From the cell containing the given text, extract its center point as [X, Y] coordinate. 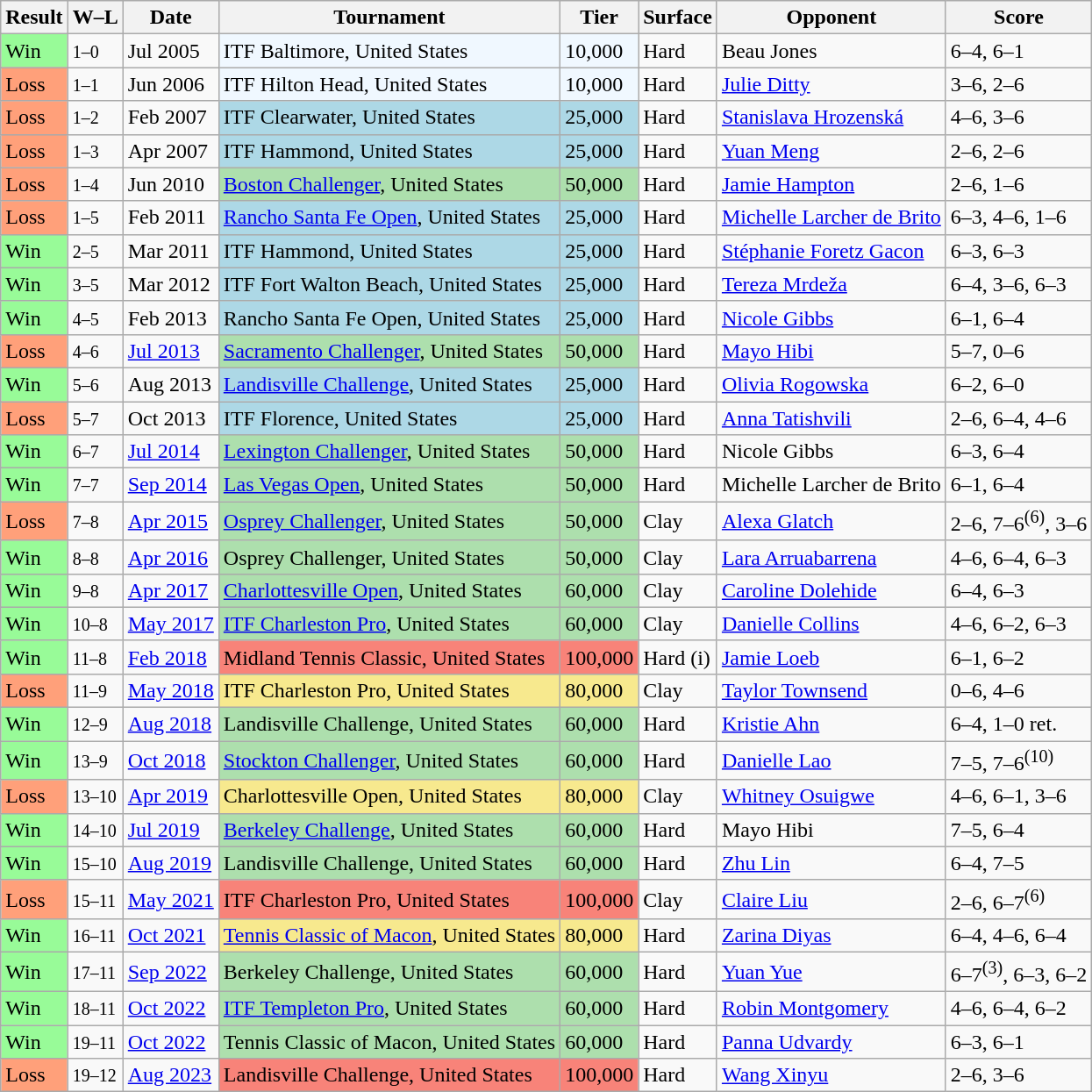
May 2018 [170, 690]
Stéphanie Foretz Gacon [831, 251]
3–5 [95, 284]
Jamie Loeb [831, 657]
16–11 [95, 936]
Mar 2012 [170, 284]
Oct 2013 [170, 418]
Claire Liu [831, 900]
Danielle Lao [831, 761]
Aug 2018 [170, 724]
Yuan Yue [831, 972]
6–4, 4–6, 6–4 [1018, 936]
Jul 2005 [170, 51]
Apr 2017 [170, 590]
May 2021 [170, 900]
7–5, 7–6(10) [1018, 761]
Jul 2013 [170, 351]
Caroline Dolehide [831, 590]
6–3, 6–4 [1018, 452]
Stanislava Hrozenská [831, 118]
1–1 [95, 84]
3–6, 2–6 [1018, 84]
15–11 [95, 900]
2–6, 7–6(6), 3–6 [1018, 521]
1–0 [95, 51]
6–2, 6–0 [1018, 384]
5–7 [95, 418]
6–1, 6–2 [1018, 657]
7–5, 6–4 [1018, 830]
Feb 2018 [170, 657]
2–6, 1–6 [1018, 184]
5–6 [95, 384]
Whitney Osuigwe [831, 796]
6–3, 6–3 [1018, 251]
Score [1018, 18]
Tereza Mrdeža [831, 284]
ITF Hilton Head, United States [389, 84]
Oct 2021 [170, 936]
Mar 2011 [170, 251]
ITF Clearwater, United States [389, 118]
2–6, 6–7(6) [1018, 900]
15–10 [95, 863]
Wang Xinyu [831, 1075]
4–6, 6–4, 6–2 [1018, 1009]
4–5 [95, 318]
6–4, 6–1 [1018, 51]
2–6, 6–4, 4–6 [1018, 418]
11–9 [95, 690]
Result [34, 18]
4–6, 6–1, 3–6 [1018, 796]
17–11 [95, 972]
Midland Tennis Classic, United States [389, 657]
9–8 [95, 590]
6–4, 6–3 [1018, 590]
Tier [600, 18]
2–6, 3–6 [1018, 1075]
Jun 2010 [170, 184]
Las Vegas Open, United States [389, 485]
1–5 [95, 218]
Oct 2018 [170, 761]
Feb 2013 [170, 318]
6–3, 6–1 [1018, 1042]
Apr 2007 [170, 151]
Zarina Diyas [831, 936]
Sep 2022 [170, 972]
8–8 [95, 557]
Hard (i) [678, 657]
Zhu Lin [831, 863]
ITF Florence, United States [389, 418]
W–L [95, 18]
Julie Ditty [831, 84]
Olivia Rogowska [831, 384]
ITF Templeton Pro, United States [389, 1009]
Yuan Meng [831, 151]
6–4, 3–6, 6–3 [1018, 284]
10–8 [95, 624]
6–3, 4–6, 1–6 [1018, 218]
4–6, 6–4, 6–3 [1018, 557]
Sep 2014 [170, 485]
Kristie Ahn [831, 724]
14–10 [95, 830]
13–9 [95, 761]
11–8 [95, 657]
1–2 [95, 118]
ITF Fort Walton Beach, United States [389, 284]
Surface [678, 18]
1–3 [95, 151]
13–10 [95, 796]
4–6 [95, 351]
Apr 2015 [170, 521]
19–12 [95, 1075]
4–6, 6–2, 6–3 [1018, 624]
Boston Challenger, United States [389, 184]
6–7(3), 6–3, 6–2 [1018, 972]
Anna Tatishvili [831, 418]
Date [170, 18]
19–11 [95, 1042]
Feb 2011 [170, 218]
Lara Arruabarrena [831, 557]
Stockton Challenger, United States [389, 761]
0–6, 4–6 [1018, 690]
Feb 2007 [170, 118]
6–4, 1–0 ret. [1018, 724]
Panna Udvardy [831, 1042]
Jul 2014 [170, 452]
18–11 [95, 1009]
Opponent [831, 18]
12–9 [95, 724]
Jul 2019 [170, 830]
Aug 2019 [170, 863]
Taylor Townsend [831, 690]
Alexa Glatch [831, 521]
Aug 2013 [170, 384]
Beau Jones [831, 51]
Sacramento Challenger, United States [389, 351]
6–4, 7–5 [1018, 863]
Lexington Challenger, United States [389, 452]
7–7 [95, 485]
Aug 2023 [170, 1075]
Robin Montgomery [831, 1009]
Danielle Collins [831, 624]
Apr 2016 [170, 557]
Tournament [389, 18]
2–6, 2–6 [1018, 151]
6–7 [95, 452]
May 2017 [170, 624]
4–6, 3–6 [1018, 118]
2–5 [95, 251]
Apr 2019 [170, 796]
Jun 2006 [170, 84]
7–8 [95, 521]
5–7, 0–6 [1018, 351]
ITF Baltimore, United States [389, 51]
Jamie Hampton [831, 184]
1–4 [95, 184]
